Identify which cell holds the provided text, then report its (X, Y) central coordinate. 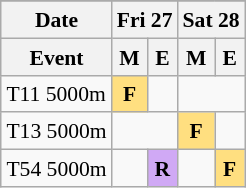
T54 5000m (56, 168)
Date (56, 20)
Fri 27 (145, 20)
T11 5000m (56, 94)
Event (56, 56)
R (162, 168)
Sat 28 (212, 20)
T13 5000m (56, 130)
